Identify which cell holds the provided text, then report its [X, Y] central coordinate. 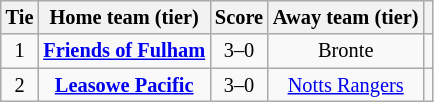
Notts Rangers [346, 85]
Tie [20, 17]
Bronte [346, 51]
1 [20, 51]
Score [239, 17]
Leasowe Pacific [124, 85]
2 [20, 85]
Away team (tier) [346, 17]
Friends of Fulham [124, 51]
Home team (tier) [124, 17]
